Locate the cell with the specified text and output its (X, Y) center coordinate. 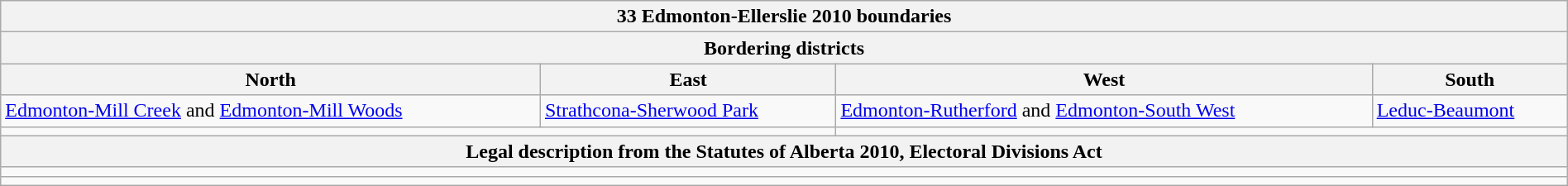
Strathcona-Sherwood Park (688, 111)
Bordering districts (784, 48)
North (271, 79)
33 Edmonton-Ellerslie 2010 boundaries (784, 17)
East (688, 79)
Leduc-Beaumont (1470, 111)
Edmonton-Rutherford and Edmonton-South West (1104, 111)
West (1104, 79)
Legal description from the Statutes of Alberta 2010, Electoral Divisions Act (784, 151)
South (1470, 79)
Edmonton-Mill Creek and Edmonton-Mill Woods (271, 111)
